Output the (x, y) coordinate of the center of the cell containing the given text.  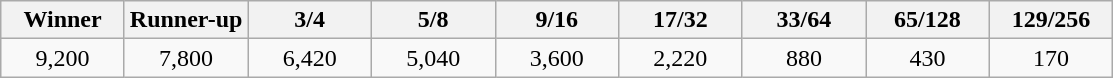
2,220 (681, 58)
17/32 (681, 20)
33/64 (804, 20)
6,420 (310, 58)
129/256 (1051, 20)
9/16 (557, 20)
430 (928, 58)
170 (1051, 58)
3/4 (310, 20)
65/128 (928, 20)
Winner (63, 20)
Runner-up (186, 20)
3,600 (557, 58)
5/8 (433, 20)
7,800 (186, 58)
9,200 (63, 58)
880 (804, 58)
5,040 (433, 58)
